For the text-containing cell, return its midpoint in (x, y) coordinate format. 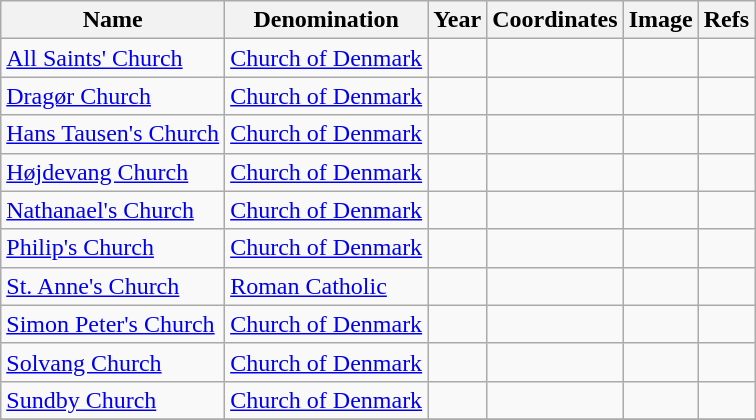
Simon Peter's Church (113, 324)
Coordinates (555, 20)
Nathanael's Church (113, 210)
All Saints' Church (113, 58)
Højdevang Church (113, 172)
Name (113, 20)
St. Anne's Church (113, 286)
Solvang Church (113, 362)
Philip's Church (113, 248)
Year (458, 20)
Hans Tausen's Church (113, 134)
Sundby Church (113, 400)
Dragør Church (113, 96)
Roman Catholic (326, 286)
Denomination (326, 20)
Refs (726, 20)
Image (660, 20)
